Detect which cell encompasses the target text, then output its (x, y) center coordinate. 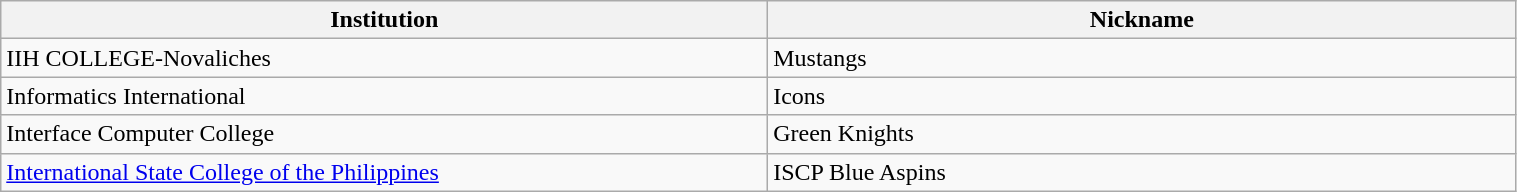
International State College of the Philippines (384, 172)
IIH COLLEGE-Novaliches (384, 58)
Icons (1142, 96)
Informatics International (384, 96)
ISCP Blue Aspins (1142, 172)
Nickname (1142, 20)
Green Knights (1142, 134)
Interface Computer College (384, 134)
Mustangs (1142, 58)
Institution (384, 20)
